Identify which cell holds the provided text, then report its (X, Y) central coordinate. 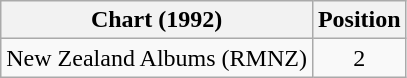
New Zealand Albums (RMNZ) (157, 58)
Chart (1992) (157, 20)
Position (359, 20)
2 (359, 58)
